Pinpoint the cell where the given text exists, returning its [x, y] midpoint coordinate. 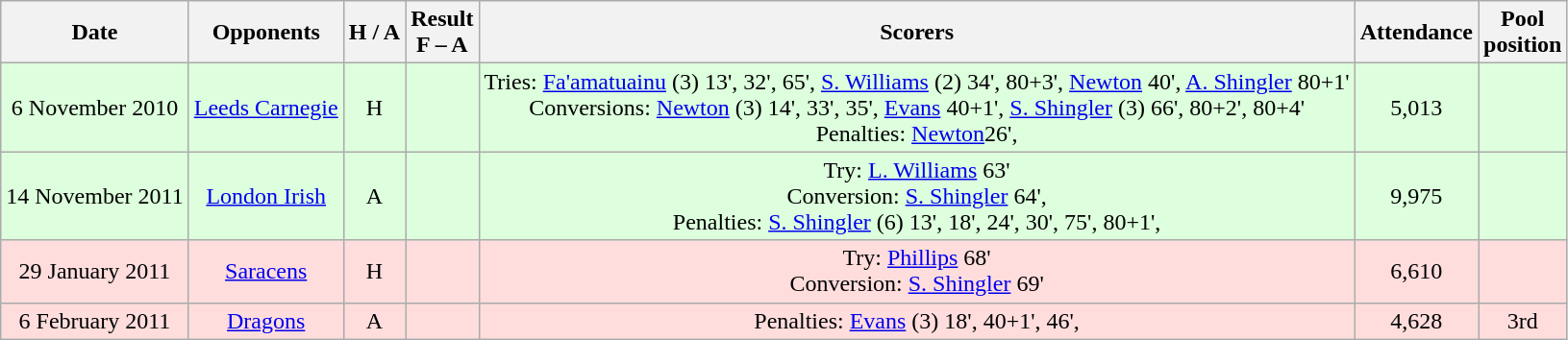
Date [94, 33]
London Irish [265, 196]
5,013 [1416, 108]
14 November 2011 [94, 196]
H / A [374, 33]
6 February 2011 [94, 321]
3rd [1523, 321]
6,610 [1416, 271]
ResultF – A [442, 33]
6 November 2010 [94, 108]
Opponents [265, 33]
Leeds Carnegie [265, 108]
Scorers [917, 33]
4,628 [1416, 321]
Try: L. Williams 63' Conversion: S. Shingler 64', Penalties: S. Shingler (6) 13', 18', 24', 30', 75', 80+1', [917, 196]
Try: Phillips 68' Conversion: S. Shingler 69' [917, 271]
29 January 2011 [94, 271]
Dragons [265, 321]
Penalties: Evans (3) 18', 40+1', 46', [917, 321]
Attendance [1416, 33]
9,975 [1416, 196]
Poolposition [1523, 33]
Saracens [265, 271]
